Search for the cell housing the specified text and yield its [X, Y] center coordinate. 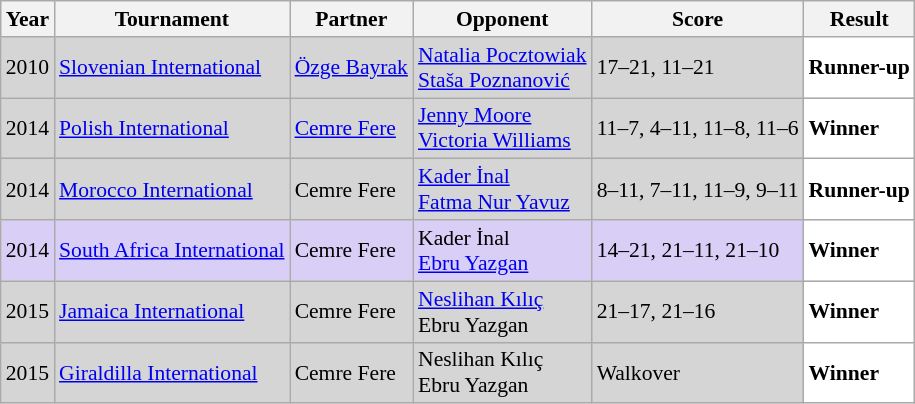
Score [698, 19]
South Africa International [172, 250]
17–21, 11–21 [698, 68]
Tournament [172, 19]
Polish International [172, 128]
Kader İnal Ebru Yazgan [502, 250]
Partner [352, 19]
Walkover [698, 372]
Slovenian International [172, 68]
Year [28, 19]
Kader İnal Fatma Nur Yavuz [502, 190]
Giraldilla International [172, 372]
11–7, 4–11, 11–8, 11–6 [698, 128]
Result [860, 19]
14–21, 21–11, 21–10 [698, 250]
Morocco International [172, 190]
2010 [28, 68]
Opponent [502, 19]
Jenny Moore Victoria Williams [502, 128]
Natalia Pocztowiak Staša Poznanović [502, 68]
Özge Bayrak [352, 68]
Jamaica International [172, 312]
21–17, 21–16 [698, 312]
8–11, 7–11, 11–9, 9–11 [698, 190]
